Extract the [x, y] coordinate from the center of the cell holding the provided text.  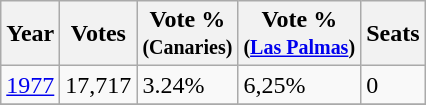
3.24% [188, 85]
Vote %(Las Palmas) [300, 34]
17,717 [98, 85]
1977 [30, 85]
6,25% [300, 85]
Votes [98, 34]
0 [393, 85]
Seats [393, 34]
Year [30, 34]
Vote %(Canaries) [188, 34]
